Search for the cell housing the specified text and yield its [X, Y] center coordinate. 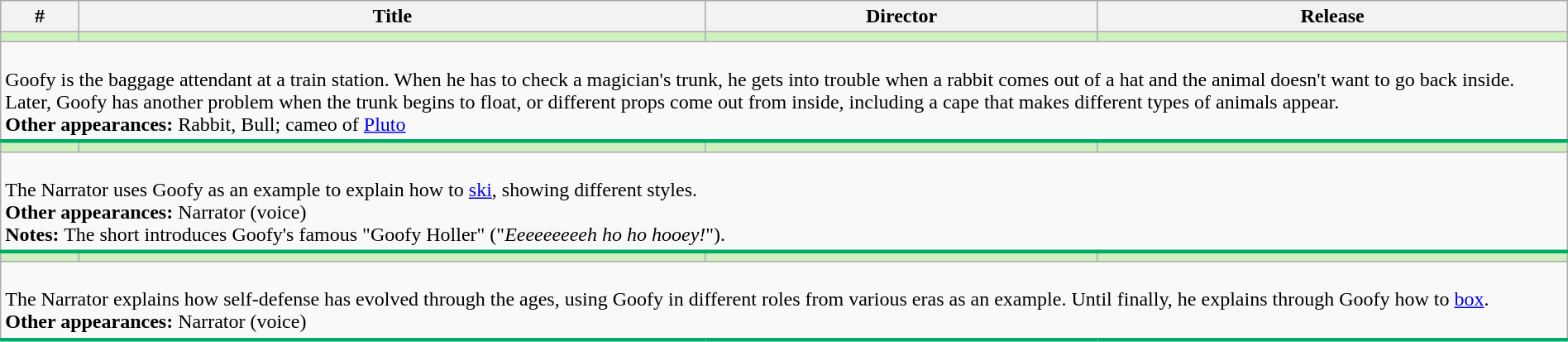
Release [1332, 17]
Director [901, 17]
# [40, 17]
Title [392, 17]
